Scan for the cell matching the given text and deliver its [x, y] coordinate at center. 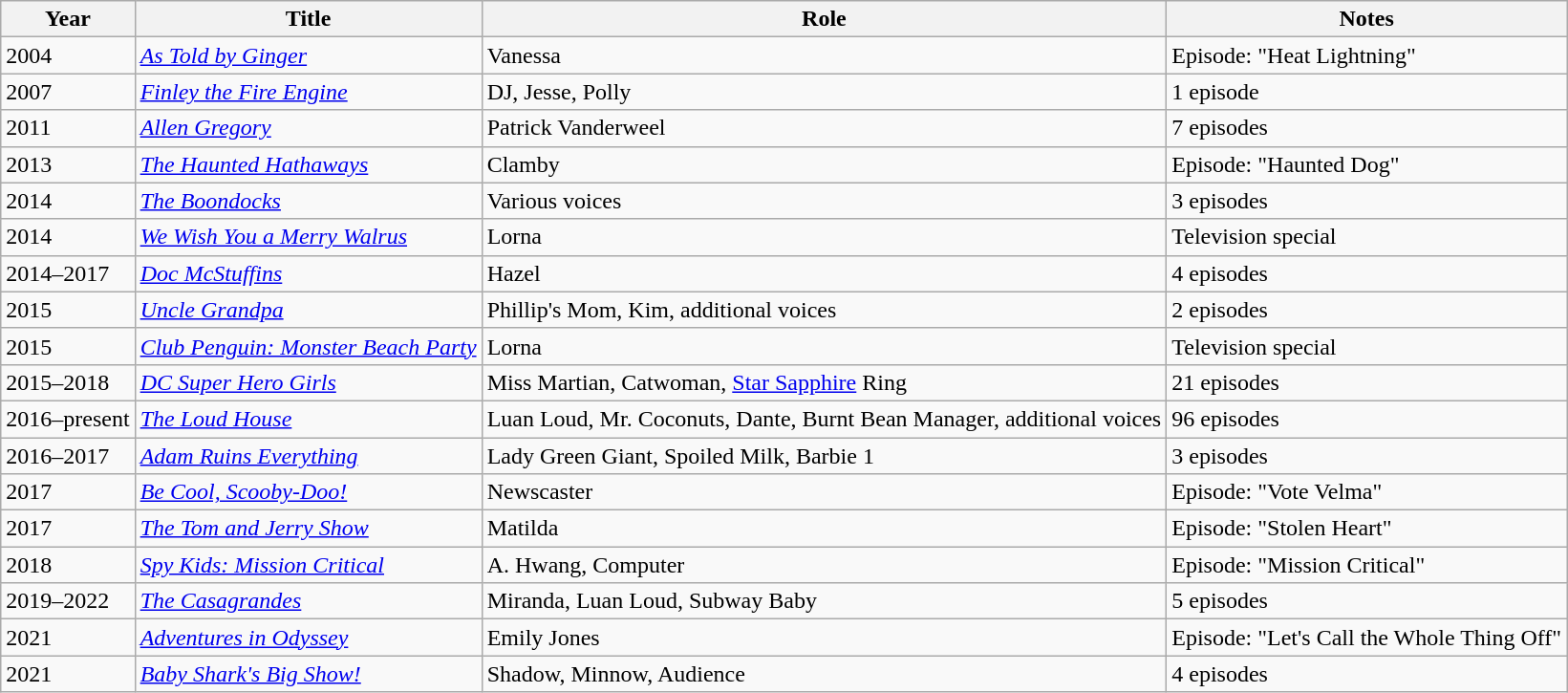
Title [308, 19]
The Tom and Jerry Show [308, 529]
Finley the Fire Engine [308, 92]
Episode: "Stolen Heart" [1366, 529]
Miranda, Luan Loud, Subway Baby [824, 601]
DC Super Hero Girls [308, 382]
2013 [68, 164]
Adam Ruins Everything [308, 456]
2 episodes [1366, 310]
DJ, Jesse, Polly [824, 92]
2015–2018 [68, 382]
Luan Loud, Mr. Coconuts, Dante, Burnt Bean Manager, additional voices [824, 419]
Shadow, Minnow, Audience [824, 674]
Clamby [824, 164]
Various voices [824, 201]
Newscaster [824, 492]
The Loud House [308, 419]
Episode: "Heat Lightning" [1366, 55]
2016–2017 [68, 456]
The Haunted Hathaways [308, 164]
2007 [68, 92]
Notes [1366, 19]
The Boondocks [308, 201]
2018 [68, 565]
Club Penguin: Monster Beach Party [308, 346]
Emily Jones [824, 638]
Hazel [824, 273]
Episode: "Haunted Dog" [1366, 164]
Be Cool, Scooby-Doo! [308, 492]
Vanessa [824, 55]
5 episodes [1366, 601]
96 episodes [1366, 419]
Patrick Vanderweel [824, 128]
Uncle Grandpa [308, 310]
Episode: "Mission Critical" [1366, 565]
Role [824, 19]
21 episodes [1366, 382]
Doc McStuffins [308, 273]
2019–2022 [68, 601]
As Told by Ginger [308, 55]
Miss Martian, Catwoman, Star Sapphire Ring [824, 382]
The Casagrandes [308, 601]
2011 [68, 128]
We Wish You a Merry Walrus [308, 237]
2004 [68, 55]
Phillip's Mom, Kim, additional voices [824, 310]
2014–2017 [68, 273]
Spy Kids: Mission Critical [308, 565]
2016–present [68, 419]
Baby Shark's Big Show! [308, 674]
Episode: "Let's Call the Whole Thing Off" [1366, 638]
A. Hwang, Computer [824, 565]
Allen Gregory [308, 128]
Adventures in Odyssey [308, 638]
7 episodes [1366, 128]
Episode: "Vote Velma" [1366, 492]
Matilda [824, 529]
1 episode [1366, 92]
Year [68, 19]
Lady Green Giant, Spoiled Milk, Barbie 1 [824, 456]
